Find where the given text appears and provide that cell's center as (x, y) coordinate. 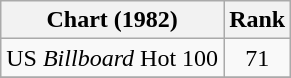
Chart (1982) (112, 20)
US Billboard Hot 100 (112, 58)
Rank (258, 20)
71 (258, 58)
